Extract the (X, Y) coordinate from the center of the cell holding the provided text.  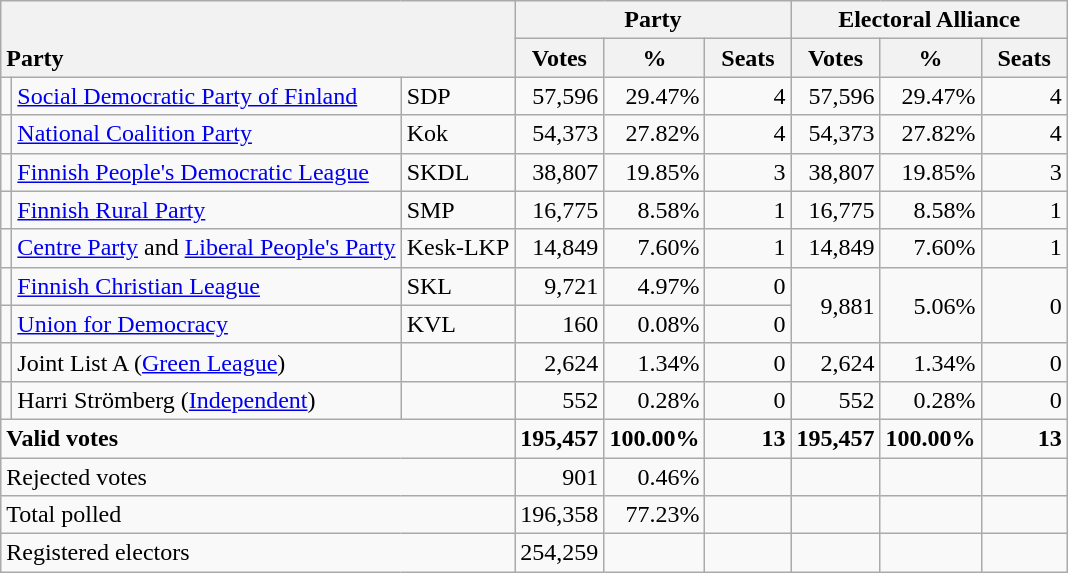
SKDL (458, 172)
SDP (458, 96)
Finnish People's Democratic League (206, 172)
Kesk-LKP (458, 248)
Centre Party and Liberal People's Party (206, 248)
SMP (458, 210)
Registered electors (258, 553)
National Coalition Party (206, 134)
KVL (458, 324)
9,721 (560, 286)
Joint List A (Green League) (206, 362)
Finnish Christian League (206, 286)
77.23% (654, 515)
Electoral Alliance (929, 20)
4.97% (654, 286)
Total polled (258, 515)
Social Democratic Party of Finland (206, 96)
254,259 (560, 553)
Rejected votes (258, 477)
Valid votes (258, 438)
196,358 (560, 515)
Union for Democracy (206, 324)
Kok (458, 134)
160 (560, 324)
5.06% (930, 305)
0.46% (654, 477)
0.08% (654, 324)
901 (560, 477)
Harri Strömberg (Independent) (206, 400)
9,881 (836, 305)
SKL (458, 286)
Finnish Rural Party (206, 210)
